Locate the cell with the specified text and output its (x, y) center coordinate. 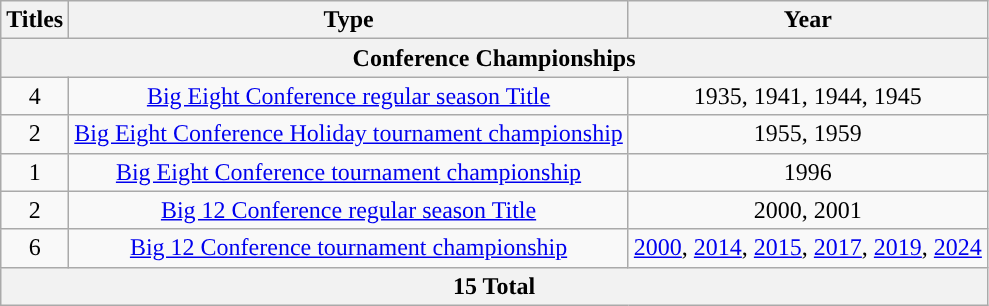
2000, 2014, 2015, 2017, 2019, 2024 (808, 248)
Big Eight Conference Holiday tournament championship (349, 134)
1955, 1959 (808, 134)
1935, 1941, 1944, 1945 (808, 96)
Big Eight Conference regular season Title (349, 96)
6 (35, 248)
15 Total (494, 286)
Type (349, 20)
Big 12 Conference tournament championship (349, 248)
1 (35, 172)
Titles (35, 20)
Conference Championships (494, 58)
4 (35, 96)
2000, 2001 (808, 210)
1996 (808, 172)
Big 12 Conference regular season Title (349, 210)
Big Eight Conference tournament championship (349, 172)
Year (808, 20)
